Output the (X, Y) coordinate of the center of the cell containing the given text.  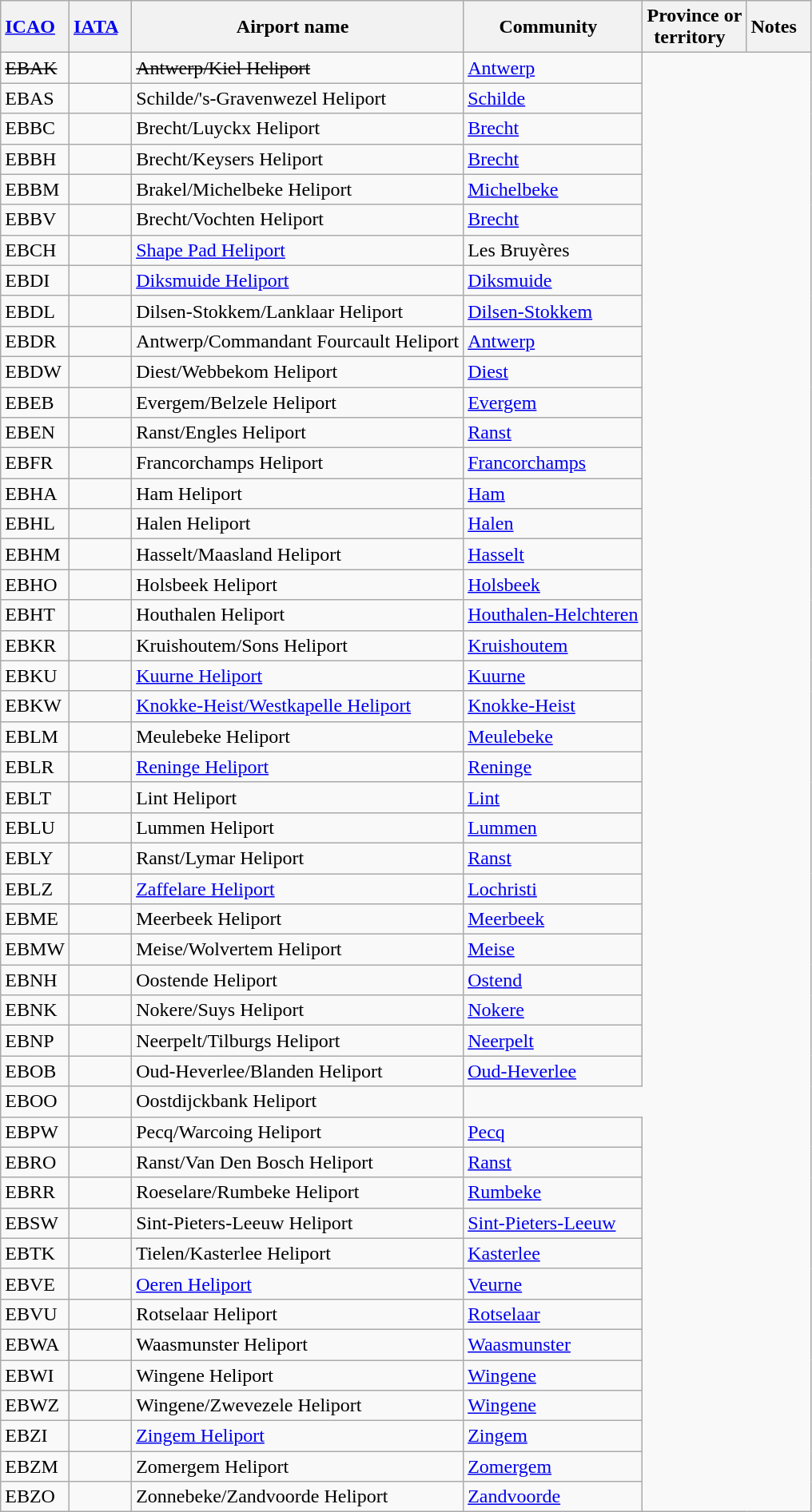
Pecq/Warcoing Heliport (297, 1132)
Diest/Webbekom Heliport (297, 371)
Rotselaar Heliport (297, 1314)
Brecht/Luyckx Heliport (297, 129)
Zingem (553, 1436)
Zomergem Heliport (297, 1466)
Oostdijckbank Heliport (297, 1101)
EBWI (35, 1375)
Dilsen-Stokkem/Lanklaar Heliport (297, 311)
Antwerp/Commandant Fourcault Heliport (297, 341)
EBRO (35, 1162)
Dilsen-Stokkem (553, 311)
EBNK (35, 1010)
Waasmunster (553, 1344)
Reninge (553, 767)
Kuurne (553, 676)
Lint (553, 797)
EBAK (35, 68)
Francorchamps (553, 463)
Holsbeek Heliport (297, 585)
EBZO (35, 1497)
Knokke-Heist/Westkapelle Heliport (297, 706)
Roeselare/Rumbeke Heliport (297, 1193)
Meise/Wolvertem Heliport (297, 950)
Reninge Heliport (297, 767)
Veurne (553, 1284)
EBFR (35, 463)
EBLY (35, 858)
Meerbeek Heliport (297, 919)
Nokere/Suys Heliport (297, 1010)
Antwerp/Kiel Heliport (297, 68)
Evergem (553, 402)
Ham (553, 494)
EBHT (35, 615)
EBDI (35, 280)
EBDW (35, 371)
EBMW (35, 950)
Holsbeek (553, 585)
EBLU (35, 827)
Sint-Pieters-Leeuw (553, 1223)
EBOB (35, 1071)
Zonnebeke/Zandvoorde Heliport (297, 1497)
Zandvoorde (553, 1497)
Oeren Heliport (297, 1284)
Lummen (553, 827)
Kuurne Heliport (297, 676)
Michelbeke (553, 189)
Houthalen-Helchteren (553, 615)
EBHO (35, 585)
EBKW (35, 706)
Meulebeke Heliport (297, 736)
EBZM (35, 1466)
Community (553, 27)
EBRR (35, 1193)
Ham Heliport (297, 494)
Hasselt/Maasland Heliport (297, 554)
Notes (778, 27)
EBLR (35, 767)
Zomergem (553, 1466)
Brakel/Michelbeke Heliport (297, 189)
EBHL (35, 524)
Airport name (297, 27)
Kruishoutem/Sons Heliport (297, 645)
Nokere (553, 1010)
EBAS (35, 98)
Ostend (553, 980)
EBVU (35, 1314)
Diest (553, 371)
Kasterlee (553, 1253)
EBSW (35, 1223)
EBWA (35, 1344)
EBVE (35, 1284)
Oud-Heverlee/Blanden Heliport (297, 1071)
Diksmuide (553, 280)
EBKU (35, 676)
EBLM (35, 736)
Diksmuide Heliport (297, 280)
Evergem/Belzele Heliport (297, 402)
Zingem Heliport (297, 1436)
EBPW (35, 1132)
Hasselt (553, 554)
EBBH (35, 159)
EBLZ (35, 889)
Brecht/Vochten Heliport (297, 220)
Rumbeke (553, 1193)
EBNH (35, 980)
Ranst/Lymar Heliport (297, 858)
EBKR (35, 645)
Meulebeke (553, 736)
EBBM (35, 189)
EBME (35, 919)
Francorchamps Heliport (297, 463)
EBDL (35, 311)
EBHA (35, 494)
Lint Heliport (297, 797)
EBEN (35, 433)
IATA (100, 27)
Kruishoutem (553, 645)
Les Bruyères (553, 250)
Meerbeek (553, 919)
Lummen Heliport (297, 827)
Houthalen Heliport (297, 615)
Meise (553, 950)
Waasmunster Heliport (297, 1344)
Oud-Heverlee (553, 1071)
EBHM (35, 554)
Schilde/'s-Gravenwezel Heliport (297, 98)
Zaffelare Heliport (297, 889)
Wingene Heliport (297, 1375)
EBWZ (35, 1406)
Neerpelt/Tilburgs Heliport (297, 1041)
EBDR (35, 341)
Lochristi (553, 889)
Oostende Heliport (297, 980)
Knokke-Heist (553, 706)
EBEB (35, 402)
Brecht/Keysers Heliport (297, 159)
Province orterritory (695, 27)
EBZI (35, 1436)
EBCH (35, 250)
Schilde (553, 98)
Pecq (553, 1132)
Rotselaar (553, 1314)
Shape Pad Heliport (297, 250)
Ranst/Engles Heliport (297, 433)
Tielen/Kasterlee Heliport (297, 1253)
Neerpelt (553, 1041)
Halen Heliport (297, 524)
ICAO (35, 27)
EBBC (35, 129)
EBLT (35, 797)
EBBV (35, 220)
Sint-Pieters-Leeuw Heliport (297, 1223)
Ranst/Van Den Bosch Heliport (297, 1162)
EBOO (35, 1101)
Wingene/Zwevezele Heliport (297, 1406)
EBNP (35, 1041)
Halen (553, 524)
EBTK (35, 1253)
